Return the [x, y] coordinate for the center point of the cell that contains the specified text.  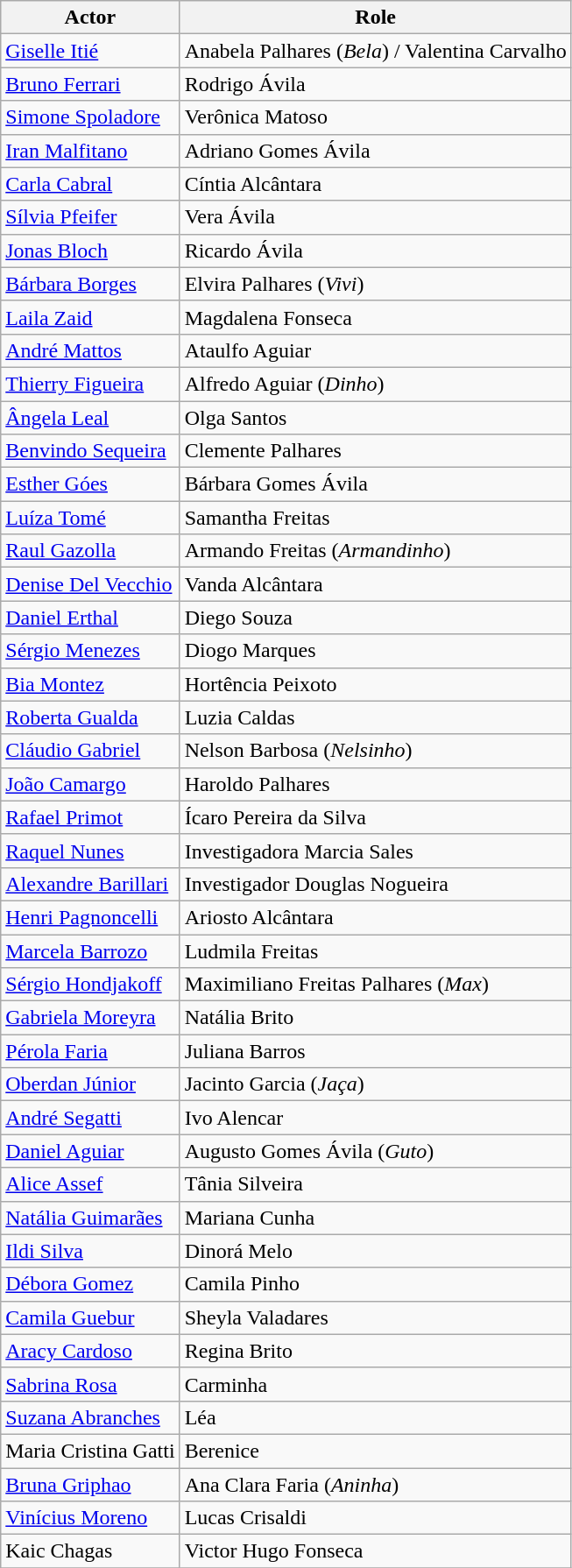
Juliana Barros [375, 1051]
Raul Gazolla [90, 551]
Regina Brito [375, 1351]
Luzia Caldas [375, 717]
André Mattos [90, 350]
João Camargo [90, 784]
Ildi Silva [90, 1251]
Maria Cristina Gatti [90, 1451]
Débora Gomez [90, 1284]
Armando Freitas (Armandinho) [375, 551]
Esther Góes [90, 484]
Bárbara Gomes Ávila [375, 484]
Luíza Tomé [90, 518]
Ícaro Pereira da Silva [375, 817]
Ludmila Freitas [375, 950]
Dinorá Melo [375, 1251]
Victor Hugo Fonseca [375, 1551]
Ataulfo Aguiar [375, 350]
Simone Spoladore [90, 117]
Rodrigo Ávila [375, 84]
Lucas Crisaldi [375, 1518]
Mariana Cunha [375, 1218]
Vanda Alcântara [375, 584]
Investigadora Marcia Sales [375, 851]
Carminha [375, 1384]
Alice Assef [90, 1184]
Henri Pagnoncelli [90, 917]
Daniel Aguiar [90, 1151]
Clemente Palhares [375, 451]
Ariosto Alcântara [375, 917]
Ricardo Ávila [375, 251]
Tânia Silveira [375, 1184]
Sérgio Hondjakoff [90, 985]
Bia Montez [90, 684]
Vinícius Moreno [90, 1518]
Léa [375, 1417]
Olga Santos [375, 418]
Jacinto Garcia (Jaça) [375, 1084]
Sérgio Menezes [90, 651]
Pérola Faria [90, 1051]
Natália Guimarães [90, 1218]
Nelson Barbosa (Nelsinho) [375, 751]
Diogo Marques [375, 651]
Suzana Abranches [90, 1417]
Samantha Freitas [375, 518]
Hortência Peixoto [375, 684]
Giselle Itié [90, 51]
Daniel Erthal [90, 618]
Verônica Matoso [375, 117]
Camila Guebur [90, 1317]
Augusto Gomes Ávila (Guto) [375, 1151]
Ana Clara Faria (Aninha) [375, 1485]
Diego Souza [375, 618]
Bruno Ferrari [90, 84]
Kaic Chagas [90, 1551]
Elvira Palhares (Vivi) [375, 284]
Rafael Primot [90, 817]
Anabela Palhares (Bela) / Valentina Carvalho [375, 51]
Ivo Alencar [375, 1118]
Ângela Leal [90, 418]
Magdalena Fonseca [375, 317]
Benvindo Sequeira [90, 451]
André Segatti [90, 1118]
Berenice [375, 1451]
Camila Pinho [375, 1284]
Sabrina Rosa [90, 1384]
Raquel Nunes [90, 851]
Actor [90, 18]
Alexandre Barillari [90, 884]
Denise Del Vecchio [90, 584]
Jonas Bloch [90, 251]
Roberta Gualda [90, 717]
Iran Malfitano [90, 151]
Cláudio Gabriel [90, 751]
Sheyla Valadares [375, 1317]
Bruna Griphao [90, 1485]
Haroldo Palhares [375, 784]
Cíntia Alcântara [375, 184]
Oberdan Júnior [90, 1084]
Vera Ávila [375, 217]
Thierry Figueira [90, 384]
Role [375, 18]
Carla Cabral [90, 184]
Sílvia Pfeifer [90, 217]
Alfredo Aguiar (Dinho) [375, 384]
Adriano Gomes Ávila [375, 151]
Natália Brito [375, 1018]
Aracy Cardoso [90, 1351]
Marcela Barrozo [90, 950]
Bárbara Borges [90, 284]
Gabriela Moreyra [90, 1018]
Maximiliano Freitas Palhares (Max) [375, 985]
Investigador Douglas Nogueira [375, 884]
Laila Zaid [90, 317]
